Extract the [X, Y] coordinate from the center of the cell holding the provided text.  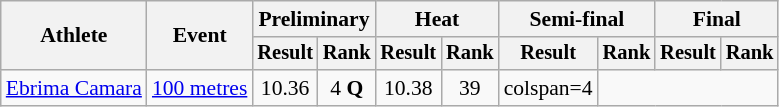
Final [716, 19]
Ebrima Camara [74, 88]
4 Q [347, 88]
Heat [436, 19]
39 [470, 88]
Preliminary [314, 19]
Event [200, 36]
10.36 [285, 88]
100 metres [200, 88]
colspan=4 [548, 88]
Athlete [74, 36]
Semi-final [578, 19]
10.38 [408, 88]
